Find where the given text appears and provide that cell's center as (X, Y) coordinate. 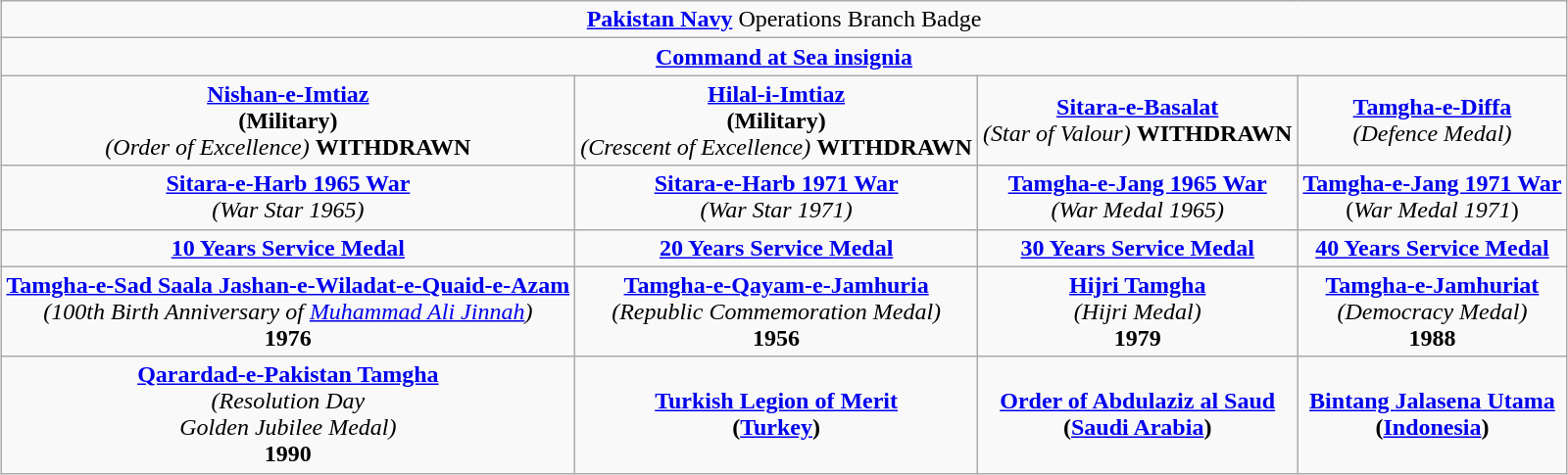
40 Years Service Medal (1433, 248)
Tamgha-e-Qayam-e-Jamhuria(Republic Commemoration Medal)1956 (776, 311)
Sitara-e-Harb 1971 War(War Star 1971) (776, 198)
Nishan-e-Imtiaz(Military)(Order of Excellence) WITHDRAWN (288, 120)
Bintang Jalasena Utama(Indonesia) (1433, 415)
Hijri Tamgha(Hijri Medal)1979 (1137, 311)
Qarardad-e-Pakistan Tamgha(Resolution DayGolden Jubilee Medal)1990 (288, 415)
20 Years Service Medal (776, 248)
Turkish Legion of Merit(Turkey) (776, 415)
Pakistan Navy Operations Branch Badge (784, 20)
Command at Sea insignia (784, 57)
30 Years Service Medal (1137, 248)
Sitara-e-Harb 1965 War(War Star 1965) (288, 198)
Tamgha-e-Jang 1971 War(War Medal 1971) (1433, 198)
Hilal-i-Imtiaz(Military)(Crescent of Excellence) WITHDRAWN (776, 120)
Tamgha-e-Diffa(Defence Medal) (1433, 120)
10 Years Service Medal (288, 248)
Tamgha-e-Sad Saala Jashan-e-Wiladat-e-Quaid-e-Azam(100th Birth Anniversary of Muhammad Ali Jinnah)1976 (288, 311)
Sitara-e-Basalat(Star of Valour) WITHDRAWN (1137, 120)
Order of Abdulaziz al Saud(Saudi Arabia) (1137, 415)
Tamgha-e-Jang 1965 War(War Medal 1965) (1137, 198)
Tamgha-e-Jamhuriat(Democracy Medal)1988 (1433, 311)
